Detect which cell encompasses the target text, then output its (x, y) center coordinate. 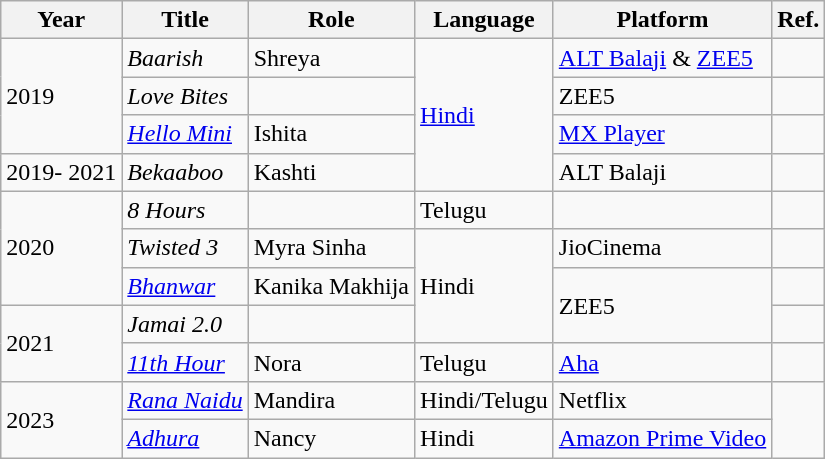
2019 (62, 96)
Title (185, 20)
Jamai 2.0 (185, 324)
ALT Balaji & ZEE5 (662, 58)
Aha (662, 362)
2023 (62, 419)
Baarish (185, 58)
Adhura (185, 438)
Nora (331, 362)
MX Player (662, 134)
11th Hour (185, 362)
Language (484, 20)
Netflix (662, 400)
Role (331, 20)
Kanika Makhija (331, 286)
ALT Balaji (662, 172)
2021 (62, 343)
Year (62, 20)
Bekaaboo (185, 172)
Hello Mini (185, 134)
Nancy (331, 438)
Twisted 3 (185, 248)
2019- 2021 (62, 172)
Hindi/Telugu (484, 400)
Shreya (331, 58)
Mandira (331, 400)
JioCinema (662, 248)
Kashti (331, 172)
Ref. (798, 20)
2020 (62, 248)
Bhanwar (185, 286)
8 Hours (185, 210)
Amazon Prime Video (662, 438)
Rana Naidu (185, 400)
Platform (662, 20)
Myra Sinha (331, 248)
Love Bites (185, 96)
Ishita (331, 134)
